Find where the given text appears and provide that cell's center as [X, Y] coordinate. 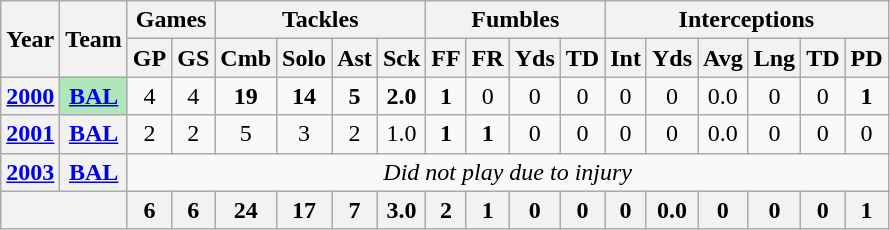
FR [488, 58]
PD [866, 58]
3.0 [401, 210]
2.0 [401, 96]
24 [246, 210]
1.0 [401, 134]
14 [304, 96]
Tackles [320, 20]
17 [304, 210]
Int [626, 58]
Did not play due to injury [508, 172]
19 [246, 96]
7 [355, 210]
Lng [774, 58]
Sck [401, 58]
Fumbles [516, 20]
Ast [355, 58]
GP [149, 58]
GS [194, 58]
3 [304, 134]
Team [94, 39]
2001 [30, 134]
Solo [304, 58]
Games [170, 20]
2000 [30, 96]
FF [446, 58]
Interceptions [746, 20]
Year [30, 39]
Avg [724, 58]
Cmb [246, 58]
2003 [30, 172]
